Return (x, y) of the center of cell containing provided text 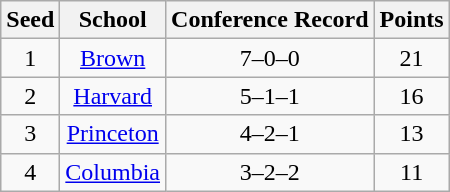
11 (412, 172)
School (113, 20)
Harvard (113, 96)
Conference Record (270, 20)
4 (30, 172)
1 (30, 58)
4–2–1 (270, 134)
Seed (30, 20)
7–0–0 (270, 58)
16 (412, 96)
Brown (113, 58)
Columbia (113, 172)
Princeton (113, 134)
21 (412, 58)
Points (412, 20)
13 (412, 134)
3 (30, 134)
2 (30, 96)
3–2–2 (270, 172)
5–1–1 (270, 96)
